Find where the given text appears and provide that cell's center as [X, Y] coordinate. 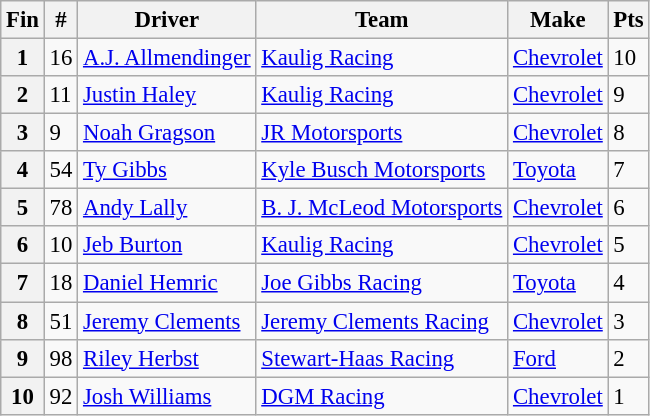
JR Motorsports [382, 133]
11 [60, 95]
Noah Gragson [167, 133]
Joe Gibbs Racing [382, 283]
Driver [167, 20]
Pts [628, 20]
Kyle Busch Motorsports [382, 170]
Stewart-Haas Racing [382, 358]
54 [60, 170]
78 [60, 208]
A.J. Allmendinger [167, 58]
Team [382, 20]
# [60, 20]
Justin Haley [167, 95]
Jeremy Clements [167, 321]
B. J. McLeod Motorsports [382, 208]
92 [60, 396]
Ty Gibbs [167, 170]
Jeremy Clements Racing [382, 321]
Daniel Hemric [167, 283]
Ford [558, 358]
18 [60, 283]
Andy Lally [167, 208]
Make [558, 20]
Fin [23, 20]
51 [60, 321]
DGM Racing [382, 396]
Josh Williams [167, 396]
16 [60, 58]
Jeb Burton [167, 245]
98 [60, 358]
Riley Herbst [167, 358]
